From the cell containing the given text, extract its center point as [x, y] coordinate. 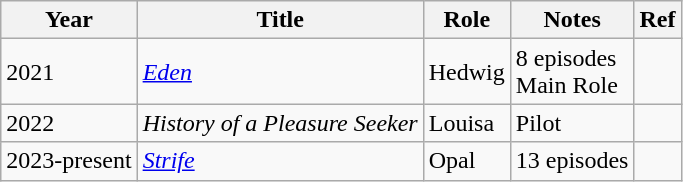
2021 [69, 72]
Pilot [572, 123]
2022 [69, 123]
Strife [280, 161]
8 episodes Main Role [572, 72]
Opal [466, 161]
Hedwig [466, 72]
Role [466, 20]
Title [280, 20]
Year [69, 20]
Notes [572, 20]
2023-present [69, 161]
Eden [280, 72]
Louisa [466, 123]
13 episodes [572, 161]
History of a Pleasure Seeker [280, 123]
Ref [658, 20]
